From the cell containing the given text, extract its center point as (x, y) coordinate. 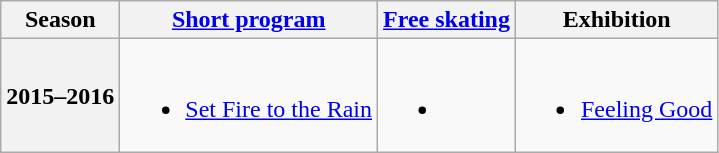
Season (60, 20)
Exhibition (616, 20)
Free skating (447, 20)
Feeling Good (616, 96)
Short program (249, 20)
Set Fire to the Rain (249, 96)
2015–2016 (60, 96)
